Search for the cell housing the specified text and yield its (X, Y) center coordinate. 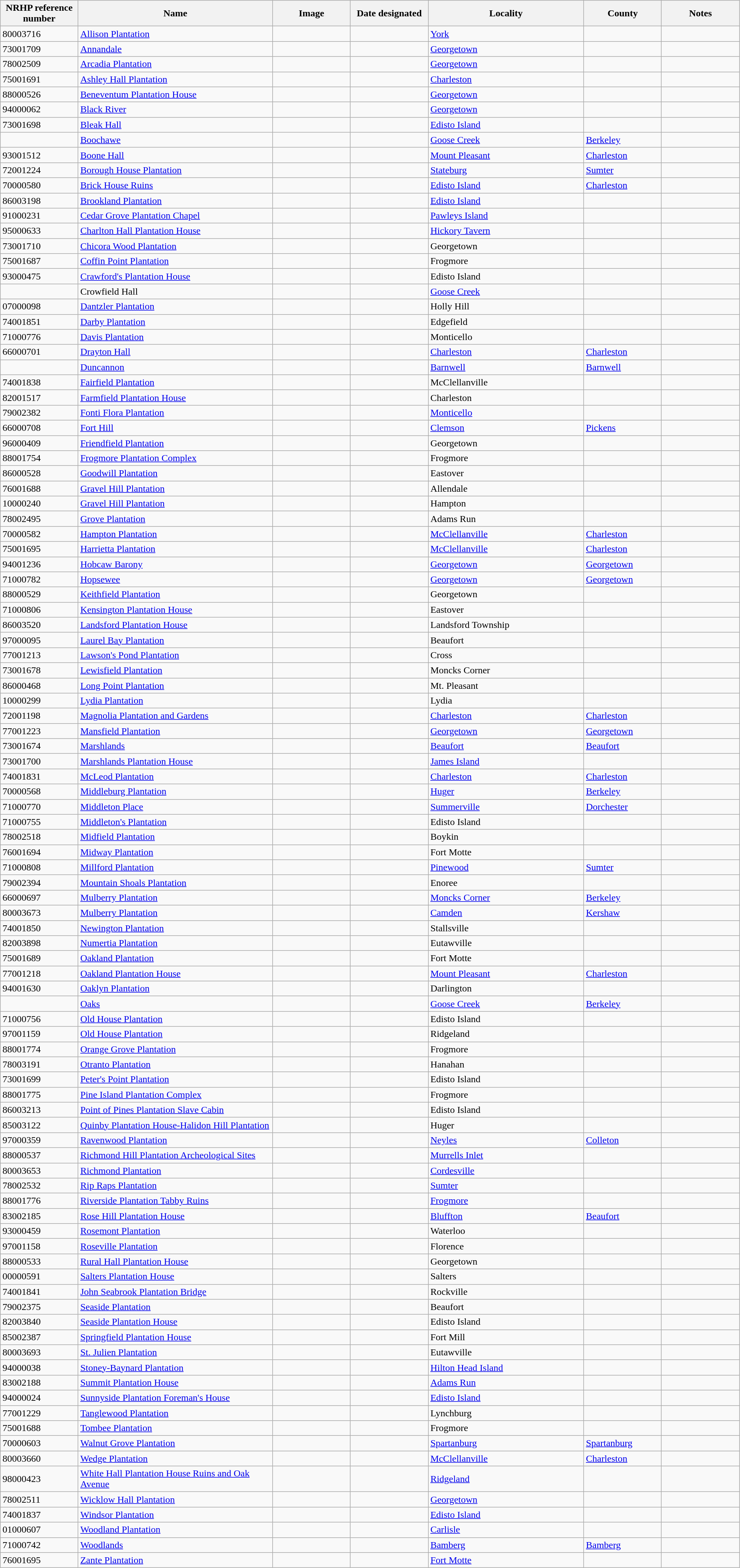
Fonti Flora Plantation (175, 413)
97000095 (39, 640)
72001224 (39, 170)
Oakland Plantation House (175, 974)
Long Point Plantation (175, 685)
Lynchburg (506, 1413)
Neyles (506, 1140)
Fort Mill (506, 1337)
Pine Island Plantation Complex (175, 1095)
Grove Plantation (175, 519)
Laurel Bay Plantation (175, 640)
Ashley Hall Plantation (175, 79)
85002387 (39, 1337)
96000409 (39, 443)
88000526 (39, 94)
86003198 (39, 200)
74001837 (39, 1515)
Name (175, 14)
66000701 (39, 352)
93001512 (39, 155)
79002375 (39, 1307)
Hampton Plantation (175, 534)
86000528 (39, 473)
Harrietta Plantation (175, 549)
Middleburg Plantation (175, 792)
Locality (506, 14)
Pinewood (506, 867)
73001700 (39, 761)
88001774 (39, 1049)
Holly Hill (506, 307)
75001691 (39, 79)
10000299 (39, 701)
Lawson's Pond Plantation (175, 655)
Richmond Plantation (175, 1170)
70000568 (39, 792)
Hilton Head Island (506, 1367)
Allendale (506, 489)
Peter's Point Plantation (175, 1079)
Magnolia Plantation and Gardens (175, 716)
Frogmore Plantation Complex (175, 458)
Newington Plantation (175, 928)
86003520 (39, 625)
82001517 (39, 397)
Rip Raps Plantation (175, 1186)
Hampton (506, 504)
Oaks (175, 1004)
Lydia Plantation (175, 701)
10000240 (39, 504)
Summerville (506, 807)
McLeod Plantation (175, 776)
82003898 (39, 943)
Coffin Point Plantation (175, 261)
Sunnyside Plantation Foreman's House (175, 1398)
Boone Hall (175, 155)
72001198 (39, 716)
Salters Plantation House (175, 1277)
70000603 (39, 1443)
St. Julien Plantation (175, 1352)
80003653 (39, 1170)
66000697 (39, 897)
Florence (506, 1246)
Stallsville (506, 928)
94000038 (39, 1367)
91000231 (39, 216)
Roseville Plantation (175, 1246)
75001687 (39, 261)
Wicklow Hall Plantation (175, 1500)
76001688 (39, 489)
01000607 (39, 1530)
80003673 (39, 913)
86000468 (39, 685)
75001688 (39, 1428)
Cedar Grove Plantation Chapel (175, 216)
77001213 (39, 655)
Stoney-Baynard Plantation (175, 1367)
Keithfield Plantation (175, 594)
Mountain Shoals Plantation (175, 882)
Annandale (175, 49)
94000062 (39, 109)
County (623, 14)
Hopsewee (175, 579)
94001630 (39, 989)
Date designated (389, 14)
83002185 (39, 1216)
88000529 (39, 594)
88001776 (39, 1201)
Darby Plantation (175, 322)
00000591 (39, 1277)
73001698 (39, 125)
83002188 (39, 1382)
Enoree (506, 882)
Landsford Plantation House (175, 625)
Summit Plantation House (175, 1382)
York (506, 34)
97000359 (39, 1140)
Mansfield Plantation (175, 731)
Springfield Plantation House (175, 1337)
Hobcaw Barony (175, 564)
Rural Hall Plantation House (175, 1261)
Numertia Plantation (175, 943)
Riverside Plantation Tabby Ruins (175, 1201)
71000782 (39, 579)
76001695 (39, 1560)
78002509 (39, 64)
NRHP reference number (39, 14)
78002518 (39, 837)
Darlington (506, 989)
66000708 (39, 428)
Drayton Hall (175, 352)
Waterloo (506, 1231)
Woodland Plantation (175, 1530)
Rockville (506, 1292)
Crawford's Plantation House (175, 276)
71000808 (39, 867)
Wedge Plantation (175, 1459)
74001850 (39, 928)
Clemson (506, 428)
80003693 (39, 1352)
Chicora Wood Plantation (175, 246)
97001159 (39, 1034)
Ravenwood Plantation (175, 1140)
Middleton Place (175, 807)
93000475 (39, 276)
74001851 (39, 322)
Lydia (506, 701)
Marshlands (175, 746)
79002382 (39, 413)
Richmond Hill Plantation Archeological Sites (175, 1155)
88001754 (39, 458)
86003213 (39, 1110)
Stateburg (506, 170)
78002511 (39, 1500)
Orange Grove Plantation (175, 1049)
Otranto Plantation (175, 1064)
Murrells Inlet (506, 1155)
Rosemont Plantation (175, 1231)
78002495 (39, 519)
78002532 (39, 1186)
73001674 (39, 746)
James Island (506, 761)
Cordesville (506, 1170)
88000537 (39, 1155)
Midfield Plantation (175, 837)
71000770 (39, 807)
Kershaw (623, 913)
Seaside Plantation House (175, 1322)
73001699 (39, 1079)
Marshlands Plantation House (175, 761)
Point of Pines Plantation Slave Cabin (175, 1110)
80003716 (39, 34)
Pickens (623, 428)
Fort Hill (175, 428)
Brick House Ruins (175, 185)
88001775 (39, 1095)
71000806 (39, 610)
Arcadia Plantation (175, 64)
Tombee Plantation (175, 1428)
Millford Plantation (175, 867)
74001841 (39, 1292)
78003191 (39, 1064)
95000633 (39, 231)
93000459 (39, 1231)
71000756 (39, 1019)
82003840 (39, 1322)
Midway Plantation (175, 852)
Camden (506, 913)
Rose Hill Plantation House (175, 1216)
77001223 (39, 731)
07000098 (39, 307)
70000580 (39, 185)
Mt. Pleasant (506, 685)
71000776 (39, 337)
John Seabrook Plantation Bridge (175, 1292)
Fairfield Plantation (175, 382)
Bleak Hall (175, 125)
97001158 (39, 1246)
Kensington Plantation House (175, 610)
74001831 (39, 776)
73001678 (39, 670)
Black River (175, 109)
Hickory Tavern (506, 231)
70000582 (39, 534)
98000423 (39, 1479)
71000742 (39, 1545)
Hanahan (506, 1064)
Borough House Plantation (175, 170)
Charlton Hall Plantation House (175, 231)
White Hall Plantation House Ruins and Oak Avenue (175, 1479)
75001695 (39, 549)
Woodlands (175, 1545)
Beneventum Plantation House (175, 94)
77001229 (39, 1413)
76001694 (39, 852)
Pawleys Island (506, 216)
Salters (506, 1277)
Goodwill Plantation (175, 473)
75001689 (39, 958)
71000755 (39, 822)
79002394 (39, 882)
88000533 (39, 1261)
Edgefield (506, 322)
77001218 (39, 974)
Image (311, 14)
Lewisfield Plantation (175, 670)
74001838 (39, 382)
Allison Plantation (175, 34)
Oaklyn Plantation (175, 989)
Duncannon (175, 367)
94001236 (39, 564)
Carlisle (506, 1530)
Landsford Township (506, 625)
85003122 (39, 1125)
73001710 (39, 246)
Farmfield Plantation House (175, 397)
Friendfield Plantation (175, 443)
Colleton (623, 1140)
Bluffton (506, 1216)
Boochawe (175, 140)
Windsor Plantation (175, 1515)
73001709 (39, 49)
Zante Plantation (175, 1560)
Walnut Grove Plantation (175, 1443)
80003660 (39, 1459)
Tanglewood Plantation (175, 1413)
Middleton's Plantation (175, 822)
Boykin (506, 837)
Brookland Plantation (175, 200)
Dantzler Plantation (175, 307)
Seaside Plantation (175, 1307)
Crowfield Hall (175, 291)
Notes (701, 14)
94000024 (39, 1398)
Dorchester (623, 807)
Davis Plantation (175, 337)
Cross (506, 655)
Oakland Plantation (175, 958)
Quinby Plantation House-Halidon Hill Plantation (175, 1125)
